Capture the cell that displays the provided text and extract its [X, Y] central coordinate. 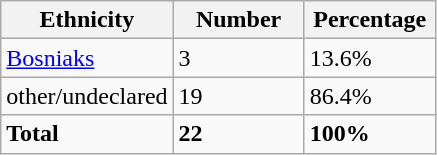
Ethnicity [87, 20]
86.4% [370, 96]
other/undeclared [87, 96]
13.6% [370, 58]
100% [370, 134]
Total [87, 134]
Number [238, 20]
3 [238, 58]
22 [238, 134]
Bosniaks [87, 58]
19 [238, 96]
Percentage [370, 20]
